Identify which cell holds the provided text, then report its [X, Y] central coordinate. 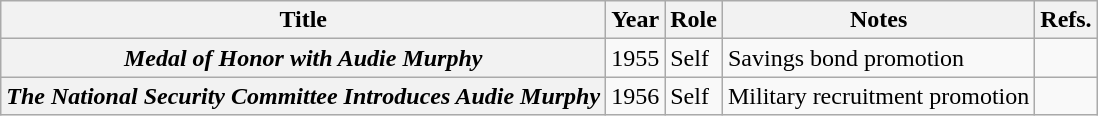
Military recruitment promotion [878, 96]
Title [304, 20]
1955 [636, 58]
Notes [878, 20]
Role [694, 20]
Refs. [1066, 20]
Medal of Honor with Audie Murphy [304, 58]
Savings bond promotion [878, 58]
Year [636, 20]
The National Security Committee Introduces Audie Murphy [304, 96]
1956 [636, 96]
